From the cell containing the given text, extract its center point as (x, y) coordinate. 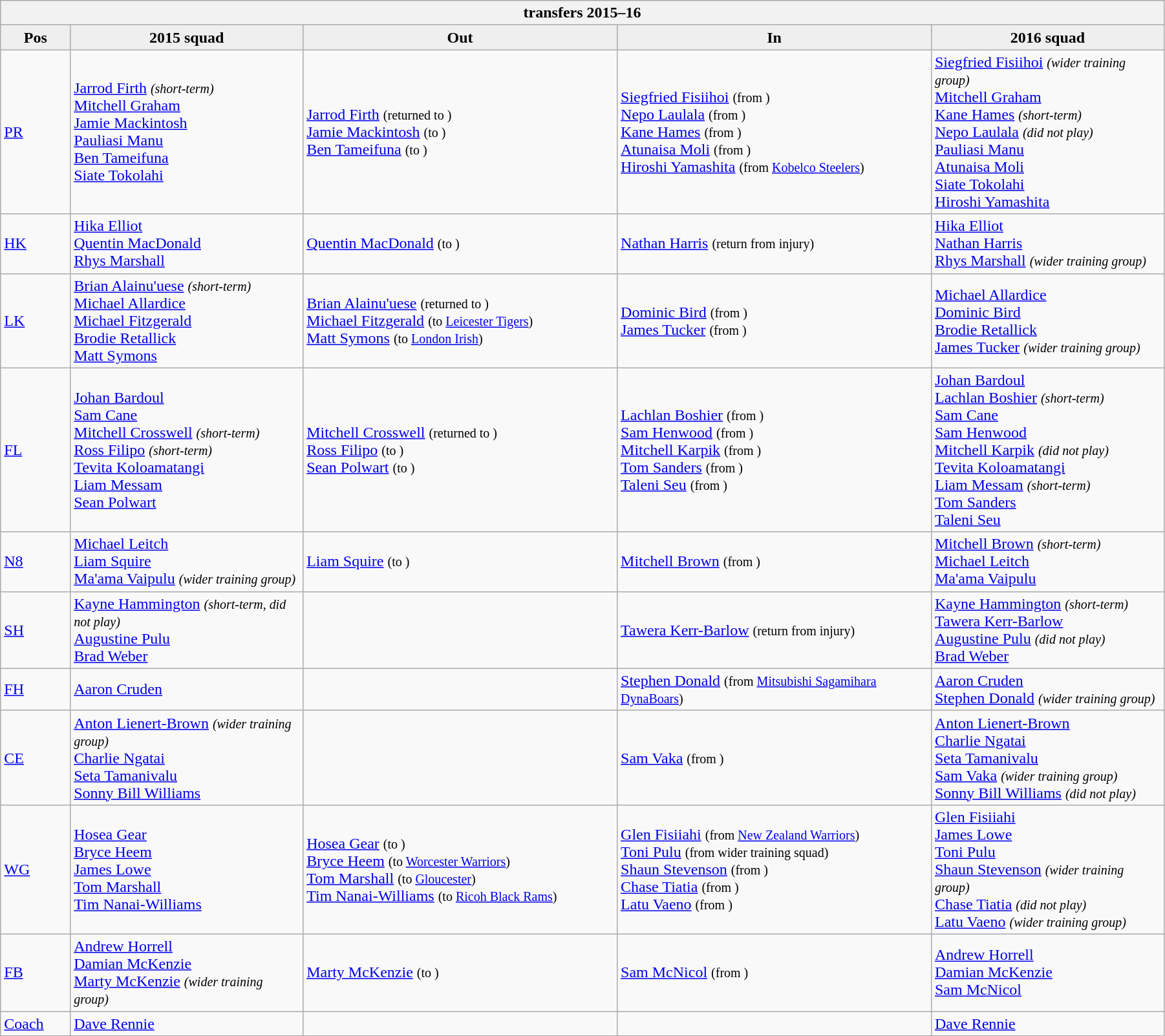
Anton Lienert-Brown (wider training group)Charlie NgataiSeta TamanivaluSonny Bill Williams (187, 757)
transfers 2015–16 (582, 13)
CE (36, 757)
Aaron Cruden (187, 689)
Kayne Hammington (short-term, did not play)Augustine PuluBrad Weber (187, 629)
Dominic Bird (from ) James Tucker (from ) (775, 321)
Johan BardoulSam CaneMitchell Crosswell (short-term)Ross Filipo (short-term)Tevita KoloamatangiLiam MessamSean Polwart (187, 450)
Nathan Harris (return from injury) (775, 244)
Marty McKenzie (to ) (460, 972)
Stephen Donald (from Mitsubishi Sagamihara DynaBoars) (775, 689)
LK (36, 321)
Mitchell Crosswell (returned to ) Ross Filipo (to ) Sean Polwart (to ) (460, 450)
Sam McNicol (from ) (775, 972)
Siegfried Fisiihoi (from ) Nepo Laulala (from ) Kane Hames (from ) Atunaisa Moli (from ) Hiroshi Yamashita (from Kobelco Steelers) (775, 132)
Brian Alainu'uese (returned to ) Michael Fitzgerald (to Leicester Tigers) Matt Symons (to London Irish) (460, 321)
Kayne Hammington (short-term)Tawera Kerr-BarlowAugustine Pulu (did not play)Brad Weber (1047, 629)
Quentin MacDonald (to ) (460, 244)
Hosea Gear (to ) Bryce Heem (to Worcester Warriors) Tom Marshall (to Gloucester) Tim Nanai-Williams (to Ricoh Black Rams) (460, 869)
FH (36, 689)
Sam Vaka (from ) (775, 757)
Andrew HorrellDamian McKenzieSam McNicol (1047, 972)
Brian Alainu'uese (short-term)Michael AllardiceMichael FitzgeraldBrodie RetallickMatt Symons (187, 321)
Mitchell Brown (short-term)Michael LeitchMa'ama Vaipulu (1047, 562)
Jarrod Firth (short-term)Mitchell GrahamJamie MackintoshPauliasi ManuBen TameifunaSiate Tokolahi (187, 132)
PR (36, 132)
WG (36, 869)
2016 squad (1047, 37)
N8 (36, 562)
Jarrod Firth (returned to ) Jamie Mackintosh (to ) Ben Tameifuna (to ) (460, 132)
Mitchell Brown (from ) (775, 562)
Liam Squire (to ) (460, 562)
Lachlan Boshier (from ) Sam Henwood (from ) Mitchell Karpik (from ) Tom Sanders (from ) Taleni Seu (from ) (775, 450)
2015 squad (187, 37)
SH (36, 629)
FL (36, 450)
Pos (36, 37)
Out (460, 37)
Hosea GearBryce HeemJames LoweTom MarshallTim Nanai-Williams (187, 869)
In (775, 37)
FB (36, 972)
Anton Lienert-BrownCharlie NgataiSeta TamanivaluSam Vaka (wider training group)Sonny Bill Williams (did not play) (1047, 757)
Glen FisiiahiJames LoweToni PuluShaun Stevenson (wider training group)Chase Tiatia (did not play)Latu Vaeno (wider training group) (1047, 869)
Andrew HorrellDamian McKenzieMarty McKenzie (wider training group) (187, 972)
Aaron CrudenStephen Donald (wider training group) (1047, 689)
Hika ElliotNathan HarrisRhys Marshall (wider training group) (1047, 244)
Hika ElliotQuentin MacDonaldRhys Marshall (187, 244)
HK (36, 244)
Tawera Kerr-Barlow (return from injury) (775, 629)
Michael AllardiceDominic BirdBrodie RetallickJames Tucker (wider training group) (1047, 321)
Glen Fisiiahi (from New Zealand Warriors) Toni Pulu (from wider training squad) Shaun Stevenson (from ) Chase Tiatia (from ) Latu Vaeno (from ) (775, 869)
Coach (36, 1023)
Michael LeitchLiam SquireMa'ama Vaipulu (wider training group) (187, 562)
